Return the [x, y] coordinate for the center point of the cell that contains the specified text.  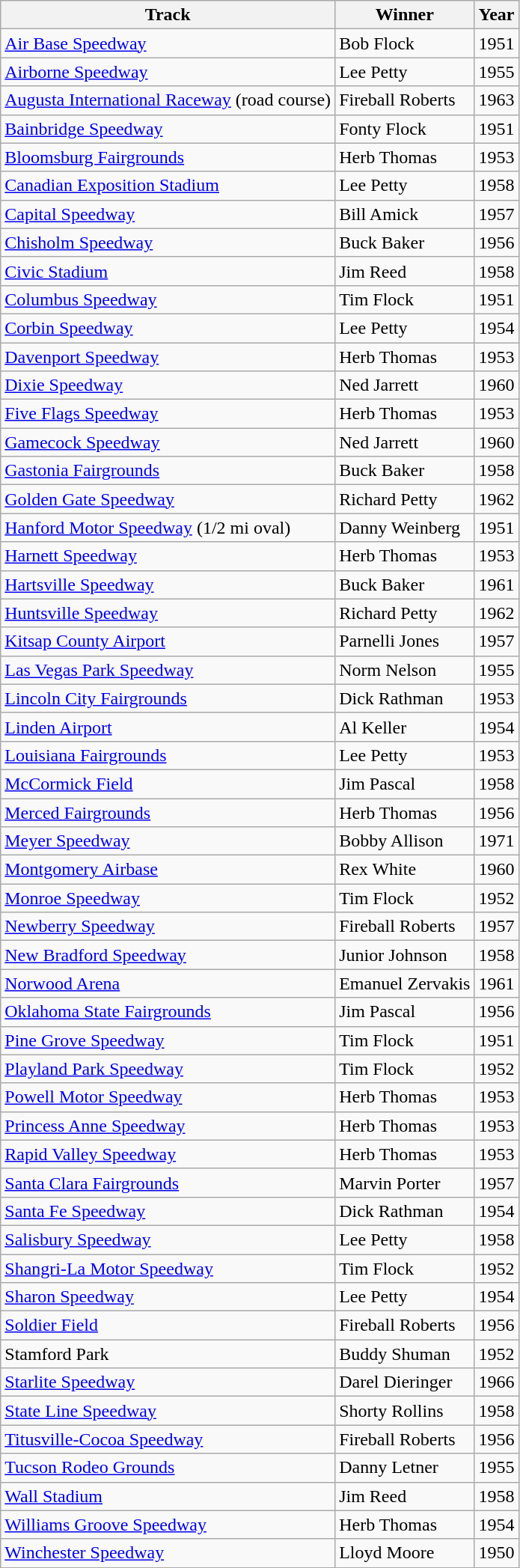
Winchester Speedway [168, 1553]
Princess Anne Speedway [168, 1126]
Chisholm Speedway [168, 242]
Stamford Park [168, 1354]
Gastonia Fairgrounds [168, 471]
Rex White [405, 870]
Bob Flock [405, 43]
McCormick Field [168, 784]
Norm Nelson [405, 670]
Darel Dieringer [405, 1382]
Parnelli Jones [405, 641]
Buddy Shuman [405, 1354]
Air Base Speedway [168, 43]
Huntsville Speedway [168, 613]
Monroe Speedway [168, 898]
Five Flags Speedway [168, 414]
Shangri-La Motor Speedway [168, 1269]
Capital Speedway [168, 214]
Emanuel Zervakis [405, 983]
Corbin Speedway [168, 328]
Dixie Speedway [168, 385]
Lloyd Moore [405, 1553]
Bainbridge Speedway [168, 129]
Santa Clara Fairgrounds [168, 1183]
Marvin Porter [405, 1183]
New Bradford Speedway [168, 955]
Pine Grove Speedway [168, 1040]
Montgomery Airbase [168, 870]
Augusta International Raceway (road course) [168, 100]
Rapid Valley Speedway [168, 1154]
Tucson Rodeo Grounds [168, 1468]
Soldier Field [168, 1326]
Gamecock Speedway [168, 442]
Bloomsburg Fairgrounds [168, 157]
Golden Gate Speedway [168, 499]
Canadian Exposition Stadium [168, 186]
1963 [497, 100]
Bill Amick [405, 214]
Harnett Speedway [168, 556]
Norwood Arena [168, 983]
Junior Johnson [405, 955]
Airborne Speedway [168, 72]
Lincoln City Fairgrounds [168, 698]
Powell Motor Speedway [168, 1097]
Bobby Allison [405, 841]
Winner [405, 15]
Santa Fe Speedway [168, 1211]
Civic Stadium [168, 271]
Track [168, 15]
Williams Groove Speedway [168, 1525]
Linden Airport [168, 727]
Newberry Speedway [168, 927]
Merced Fairgrounds [168, 812]
Al Keller [405, 727]
Louisiana Fairgrounds [168, 755]
Meyer Speedway [168, 841]
Starlite Speedway [168, 1382]
1950 [497, 1553]
Hanford Motor Speedway (1/2 mi oval) [168, 528]
Salisbury Speedway [168, 1239]
Hartsville Speedway [168, 585]
Kitsap County Airport [168, 641]
1966 [497, 1382]
Fonty Flock [405, 129]
Las Vegas Park Speedway [168, 670]
Davenport Speedway [168, 357]
Danny Weinberg [405, 528]
Danny Letner [405, 1468]
Sharon Speedway [168, 1297]
Oklahoma State Fairgrounds [168, 1012]
Playland Park Speedway [168, 1069]
Columbus Speedway [168, 299]
Shorty Rollins [405, 1411]
Wall Stadium [168, 1496]
Year [497, 15]
State Line Speedway [168, 1411]
Titusville-Cocoa Speedway [168, 1439]
1971 [497, 841]
